Return (x, y) of the center of cell containing provided text 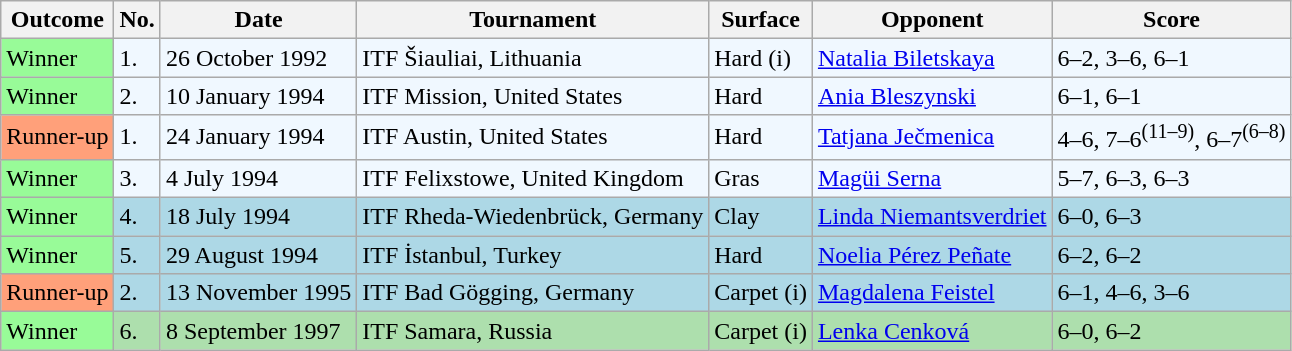
Date (258, 20)
24 January 1994 (258, 138)
Ania Bleszynski (932, 96)
ITF Šiauliai, Lithuania (533, 58)
ITF Bad Gögging, Germany (533, 293)
6. (137, 331)
4–6, 7–6(11–9), 6–7(6–8) (1172, 138)
8 September 1997 (258, 331)
Score (1172, 20)
3. (137, 178)
ITF Samara, Russia (533, 331)
Hard (i) (761, 58)
Tournament (533, 20)
6–0, 6–3 (1172, 217)
Noelia Pérez Peñate (932, 255)
6–1, 4–6, 3–6 (1172, 293)
13 November 1995 (258, 293)
6–2, 6–2 (1172, 255)
5–7, 6–3, 6–3 (1172, 178)
ITF Rheda-Wiedenbrück, Germany (533, 217)
5. (137, 255)
Clay (761, 217)
18 July 1994 (258, 217)
Surface (761, 20)
ITF İstanbul, Turkey (533, 255)
Lenka Cenková (932, 331)
6–0, 6–2 (1172, 331)
Gras (761, 178)
4 July 1994 (258, 178)
Magdalena Feistel (932, 293)
4. (137, 217)
26 October 1992 (258, 58)
Outcome (58, 20)
10 January 1994 (258, 96)
ITF Felixstowe, United Kingdom (533, 178)
Magüi Serna (932, 178)
29 August 1994 (258, 255)
Opponent (932, 20)
Linda Niemantsverdriet (932, 217)
No. (137, 20)
6–2, 3–6, 6–1 (1172, 58)
Natalia Biletskaya (932, 58)
ITF Austin, United States (533, 138)
6–1, 6–1 (1172, 96)
Tatjana Ječmenica (932, 138)
ITF Mission, United States (533, 96)
